Search for the cell housing the specified text and yield its (x, y) center coordinate. 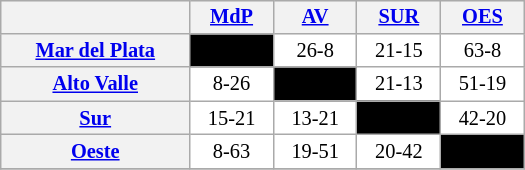
Oeste (96, 152)
8-26 (232, 84)
MdP (232, 17)
Alto Valle (96, 84)
19-51 (315, 152)
20-42 (399, 152)
Mar del Plata (96, 51)
8-63 (232, 152)
SUR (399, 17)
Sur (96, 118)
OES (483, 17)
13-21 (315, 118)
42-20 (483, 118)
51-19 (483, 84)
AV (315, 17)
63-8 (483, 51)
26-8 (315, 51)
21-13 (399, 84)
21-15 (399, 51)
15-21 (232, 118)
